Scan for the cell matching the given text and deliver its (X, Y) coordinate at center. 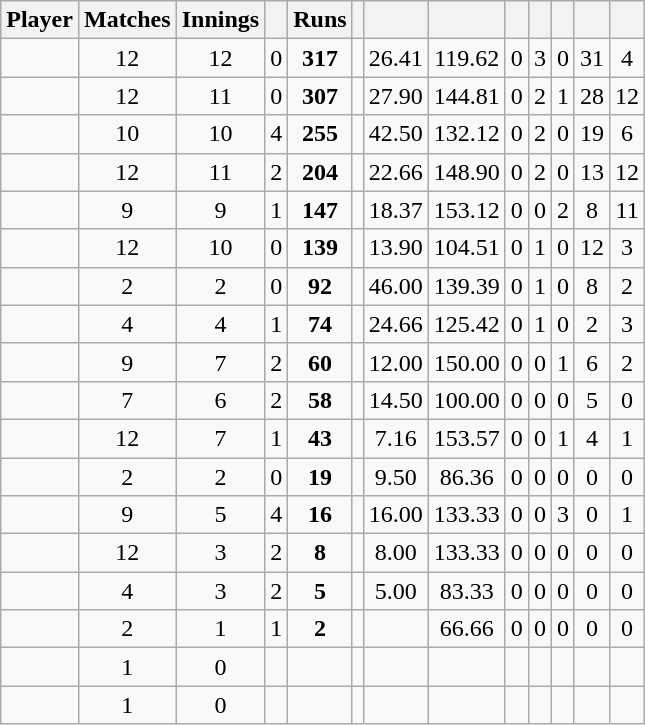
Runs (320, 20)
204 (320, 172)
153.12 (466, 210)
132.12 (466, 134)
43 (320, 438)
Player (40, 20)
150.00 (466, 362)
28 (592, 96)
8.00 (396, 553)
18.37 (396, 210)
7.16 (396, 438)
139 (320, 248)
9.50 (396, 477)
58 (320, 400)
16 (320, 515)
22.66 (396, 172)
92 (320, 286)
Matches (127, 20)
125.42 (466, 324)
14.50 (396, 400)
255 (320, 134)
100.00 (466, 400)
147 (320, 210)
60 (320, 362)
27.90 (396, 96)
148.90 (466, 172)
12.00 (396, 362)
13.90 (396, 248)
153.57 (466, 438)
139.39 (466, 286)
24.66 (396, 324)
31 (592, 58)
Innings (220, 20)
26.41 (396, 58)
74 (320, 324)
5.00 (396, 591)
16.00 (396, 515)
144.81 (466, 96)
317 (320, 58)
86.36 (466, 477)
42.50 (396, 134)
307 (320, 96)
66.66 (466, 629)
83.33 (466, 591)
13 (592, 172)
119.62 (466, 58)
46.00 (396, 286)
104.51 (466, 248)
